Return [x, y] of the center of cell containing provided text 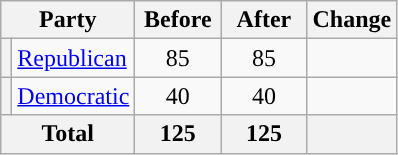
After [264, 20]
Total [68, 134]
Change [352, 20]
Party [68, 20]
Republican [74, 58]
Democratic [74, 96]
Before [178, 20]
